Output the [X, Y] coordinate of the center of the cell containing the given text.  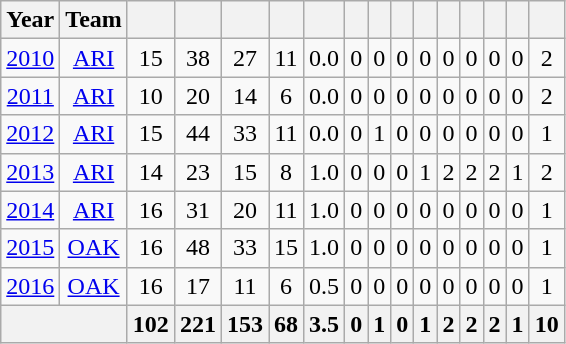
31 [198, 210]
2013 [30, 172]
38 [198, 58]
2016 [30, 286]
2014 [30, 210]
102 [150, 324]
Team [94, 20]
0.5 [324, 286]
Year [30, 20]
2012 [30, 134]
2015 [30, 248]
2011 [30, 96]
17 [198, 286]
23 [198, 172]
68 [286, 324]
221 [198, 324]
27 [244, 58]
44 [198, 134]
153 [244, 324]
2010 [30, 58]
48 [198, 248]
3.5 [324, 324]
8 [286, 172]
